From the cell containing the given text, extract its center point as [x, y] coordinate. 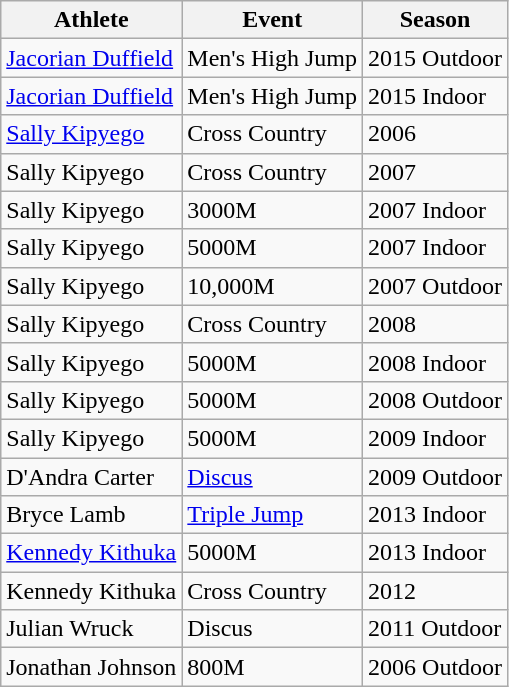
2008 Indoor [436, 362]
Bryce Lamb [92, 515]
10,000M [272, 286]
2006 Outdoor [436, 667]
2009 Outdoor [436, 477]
2015 Indoor [436, 96]
800M [272, 667]
2015 Outdoor [436, 58]
Triple Jump [272, 515]
D'Andra Carter [92, 477]
Jonathan Johnson [92, 667]
Athlete [92, 20]
2012 [436, 591]
2008 [436, 324]
Julian Wruck [92, 629]
2007 [436, 172]
2006 [436, 134]
2009 Indoor [436, 438]
2011 Outdoor [436, 629]
2008 Outdoor [436, 400]
3000M [272, 210]
Season [436, 20]
Event [272, 20]
2007 Outdoor [436, 286]
